Pinpoint the cell where the given text exists, returning its [x, y] midpoint coordinate. 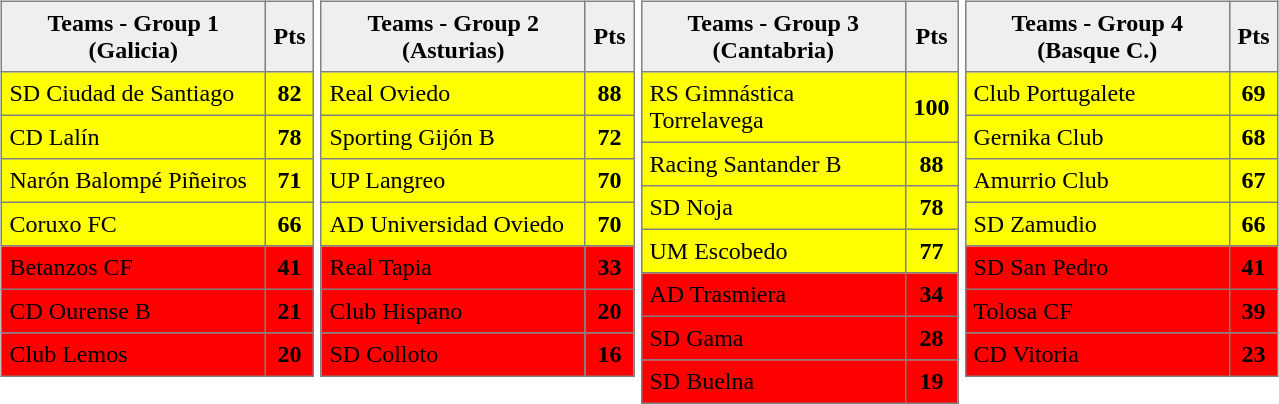
Real Tapia [453, 268]
71 [289, 181]
SD Colloto [453, 355]
28 [931, 338]
AD Trasmiera [773, 295]
Sporting Gijón B [453, 137]
23 [1253, 355]
UP Langreo [453, 181]
AD Universidad Oviedo [453, 224]
72 [609, 137]
Teams - Group 1 (Galicia) [133, 36]
Teams - Group 3 (Cantabria) [773, 36]
67 [1253, 181]
Amurrio Club [1097, 181]
19 [931, 382]
SD San Pedro [1097, 268]
Racing Santander B [773, 164]
68 [1253, 137]
Club Hispano [453, 311]
Real Oviedo [453, 94]
SD Ciudad de Santiago [133, 94]
16 [609, 355]
21 [289, 311]
CD Ourense B [133, 311]
Betanzos CF [133, 268]
Narón Balompé Piñeiros [133, 181]
77 [931, 251]
UM Escobedo [773, 251]
SD Gama [773, 338]
Gernika Club [1097, 137]
Teams - Group 2 (Asturias) [453, 36]
Club Portugalete [1097, 94]
CD Vitoria [1097, 355]
33 [609, 268]
SD Noja [773, 208]
69 [1253, 94]
SD Zamudio [1097, 224]
Club Lemos [133, 355]
34 [931, 295]
Teams - Group 4 (Basque C.) [1097, 36]
Tolosa CF [1097, 311]
RS Gimnástica Torrelavega [773, 107]
Coruxo FC [133, 224]
39 [1253, 311]
CD Lalín [133, 137]
SD Buelna [773, 382]
82 [289, 94]
100 [931, 107]
